Return (X, Y) of the center of cell containing provided text 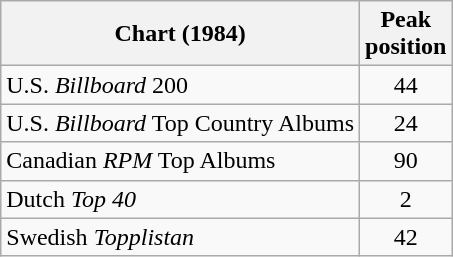
Dutch Top 40 (180, 199)
U.S. Billboard Top Country Albums (180, 123)
44 (406, 85)
Chart (1984) (180, 34)
90 (406, 161)
Peakposition (406, 34)
U.S. Billboard 200 (180, 85)
42 (406, 237)
2 (406, 199)
24 (406, 123)
Swedish Topplistan (180, 237)
Canadian RPM Top Albums (180, 161)
